Locate the cell with the specified text and output its [X, Y] center coordinate. 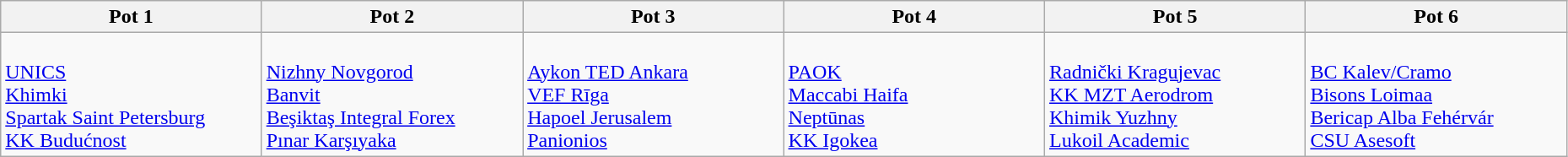
Pot 5 [1174, 17]
Pot 2 [391, 17]
Aykon TED Ankara VEF Rīga Hapoel Jerusalem Panionios [653, 95]
Pot 3 [653, 17]
Pot 6 [1436, 17]
UNICS Khimki Spartak Saint Petersburg KK Budućnost [132, 95]
BC Kalev/Cramo Bisons Loimaa Bericap Alba Fehérvár CSU Asesoft [1436, 95]
PAOK Maccabi Haifa Neptūnas KK Igokea [914, 95]
Pot 1 [132, 17]
Pot 4 [914, 17]
Radnički Kragujevac KK MZT Aerodrom Khimik Yuzhny Lukoil Academic [1174, 95]
Nizhny Novgorod Banvit Beşiktaş Integral Forex Pınar Karşıyaka [391, 95]
